Locate the cell with the specified text and output its [x, y] center coordinate. 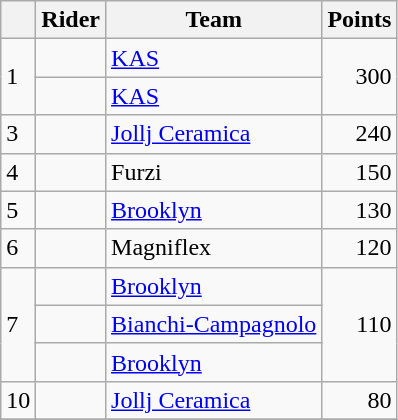
110 [360, 324]
Magniflex [214, 248]
10 [18, 400]
150 [360, 172]
130 [360, 210]
5 [18, 210]
240 [360, 134]
80 [360, 400]
Bianchi-Campagnolo [214, 324]
Team [214, 20]
4 [18, 172]
Points [360, 20]
Rider [71, 20]
1 [18, 77]
Furzi [214, 172]
3 [18, 134]
6 [18, 248]
300 [360, 77]
120 [360, 248]
7 [18, 324]
